Pinpoint the cell where the given text exists, returning its [x, y] midpoint coordinate. 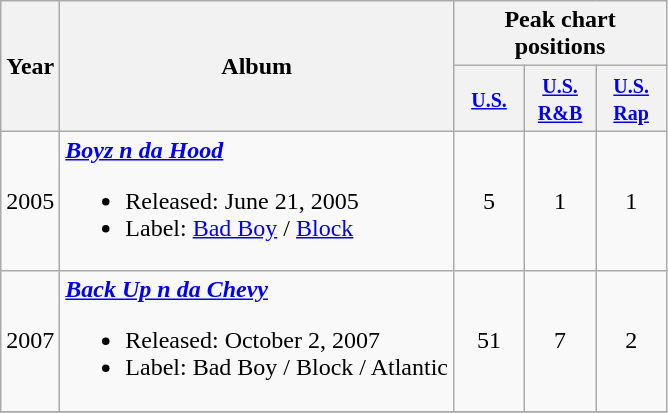
51 [488, 341]
Peak chart positions [560, 34]
U.S. R&B [560, 98]
U.S. Rap [632, 98]
Album [257, 66]
2007 [30, 341]
Year [30, 66]
Boyz n da HoodReleased: June 21, 2005Label: Bad Boy / Block [257, 201]
U.S. [488, 98]
2005 [30, 201]
5 [488, 201]
7 [560, 341]
2 [632, 341]
Back Up n da ChevyReleased: October 2, 2007Label: Bad Boy / Block / Atlantic [257, 341]
